Return [x, y] of the center of cell containing provided text 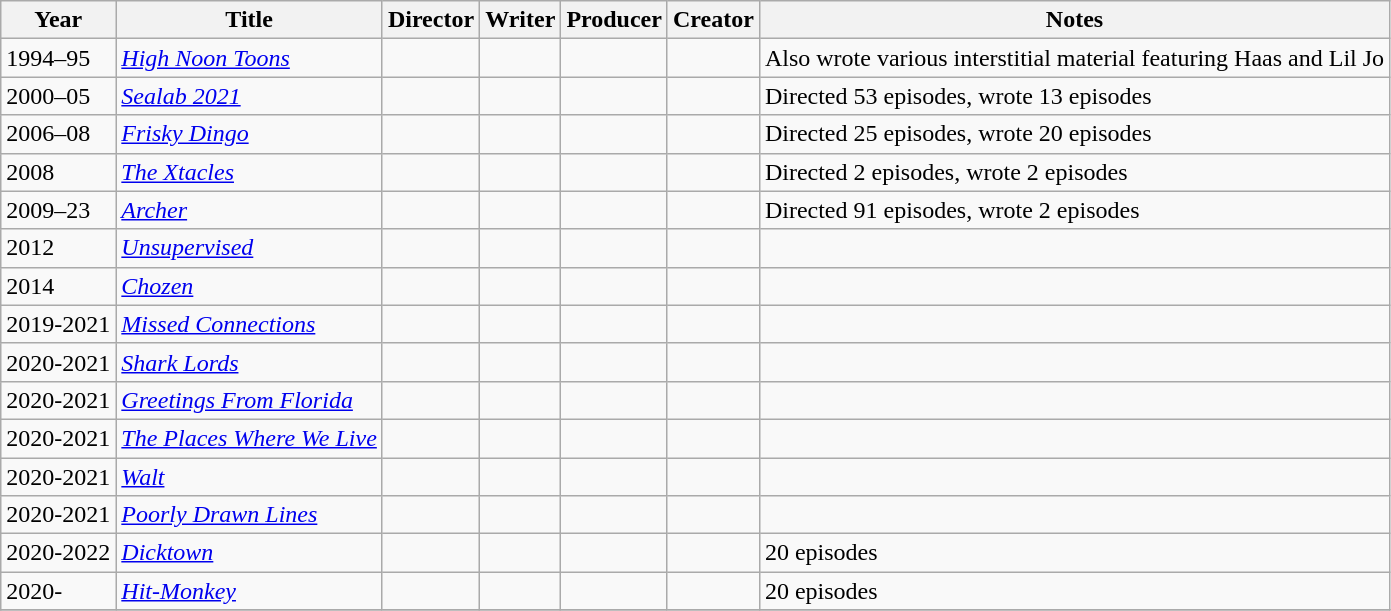
2020-2022 [58, 553]
Hit-Monkey [250, 591]
Chozen [250, 286]
The Xtacles [250, 172]
1994–95 [58, 58]
Sealab 2021 [250, 96]
Dicktown [250, 553]
Frisky Dingo [250, 134]
Directed 91 episodes, wrote 2 episodes [1074, 210]
Also wrote various interstitial material featuring Haas and Lil Jo [1074, 58]
Directed 25 episodes, wrote 20 episodes [1074, 134]
High Noon Toons [250, 58]
2014 [58, 286]
2019-2021 [58, 324]
Creator [713, 20]
Directed 53 episodes, wrote 13 episodes [1074, 96]
2020- [58, 591]
Shark Lords [250, 362]
Director [430, 20]
Archer [250, 210]
Walt [250, 477]
Title [250, 20]
2006–08 [58, 134]
Poorly Drawn Lines [250, 515]
Year [58, 20]
Notes [1074, 20]
2000–05 [58, 96]
Directed 2 episodes, wrote 2 episodes [1074, 172]
Missed Connections [250, 324]
Greetings From Florida [250, 400]
Writer [520, 20]
Producer [614, 20]
2012 [58, 248]
2009–23 [58, 210]
2008 [58, 172]
Unsupervised [250, 248]
The Places Where We Live [250, 438]
